Return [X, Y] of the center of cell containing provided text 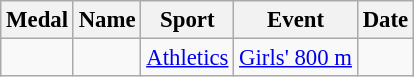
Athletics [188, 58]
Medal [38, 20]
Sport [188, 20]
Girls' 800 m [296, 58]
Date [385, 20]
Event [296, 20]
Name [107, 20]
